Identify which cell holds the provided text, then report its (X, Y) central coordinate. 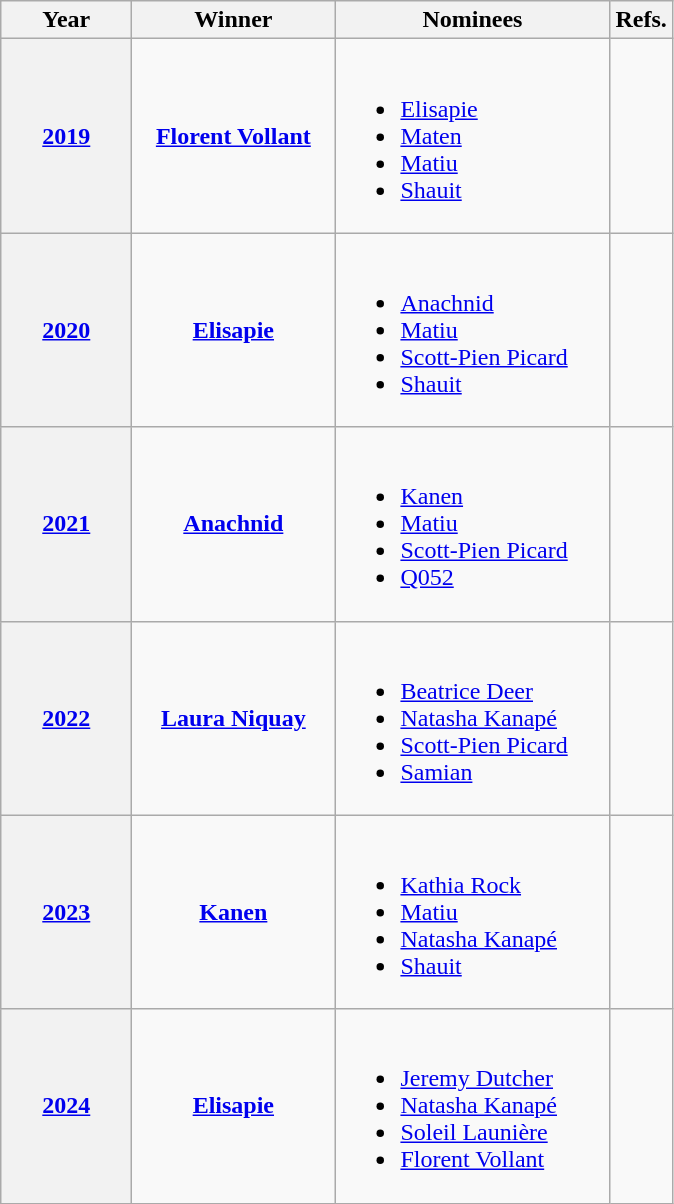
2023 (66, 912)
2020 (66, 330)
Year (66, 20)
KanenMatiuScott-Pien PicardQ052 (472, 524)
Kathia RockMatiuNatasha KanapéShauit (472, 912)
2021 (66, 524)
ElisapieMatenMatiuShauit (472, 136)
Florent Vollant (234, 136)
Winner (234, 20)
Kanen (234, 912)
2024 (66, 1106)
Beatrice DeerNatasha KanapéScott-Pien PicardSamian (472, 718)
Anachnid (234, 524)
Nominees (472, 20)
Laura Niquay (234, 718)
Jeremy DutcherNatasha KanapéSoleil LaunièreFlorent Vollant (472, 1106)
AnachnidMatiuScott-Pien PicardShauit (472, 330)
2022 (66, 718)
2019 (66, 136)
Refs. (641, 20)
